Extract the (X, Y) coordinate from the center of the cell holding the provided text.  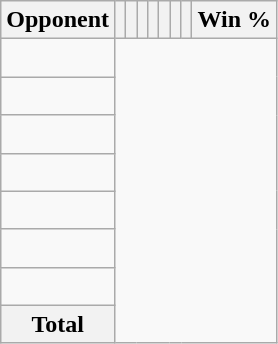
Opponent (58, 20)
Total (58, 324)
Win % (234, 20)
